Identify which cell holds the provided text, then report its [x, y] central coordinate. 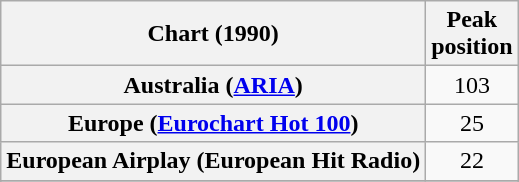
Australia (ARIA) [214, 85]
Europe (Eurochart Hot 100) [214, 123]
22 [472, 161]
European Airplay (European Hit Radio) [214, 161]
25 [472, 123]
103 [472, 85]
Peakposition [472, 34]
Chart (1990) [214, 34]
